Search for the cell housing the specified text and yield its (X, Y) center coordinate. 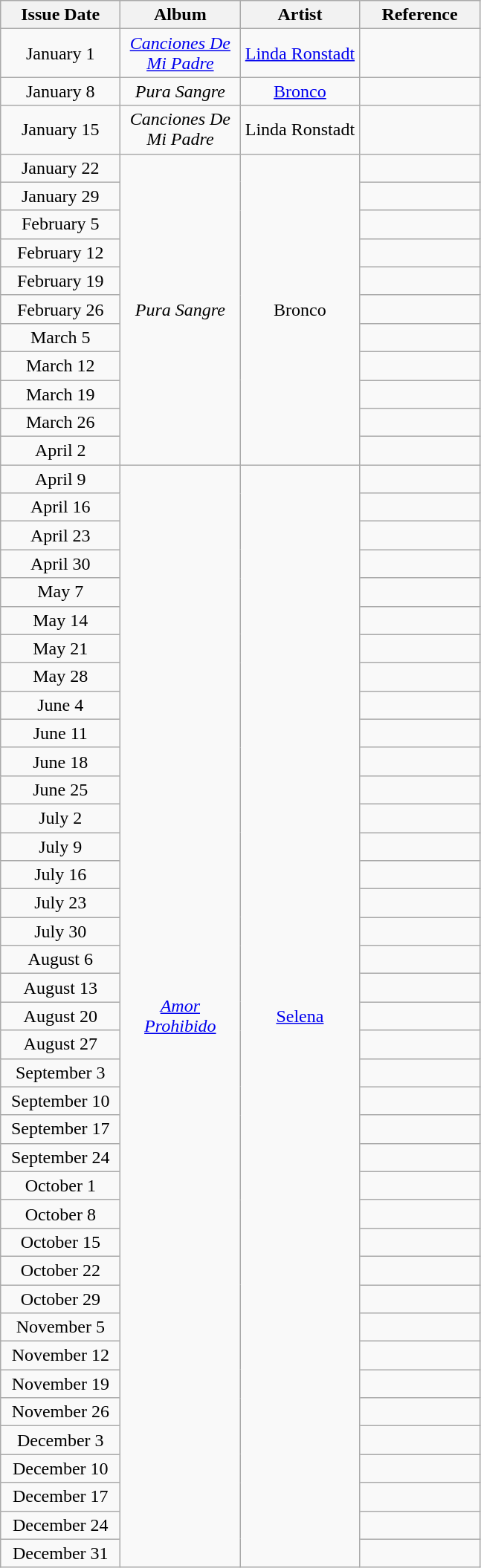
February 12 (61, 253)
April 16 (61, 507)
April 9 (61, 479)
May 28 (61, 677)
September 17 (61, 1129)
February 19 (61, 281)
January 29 (61, 196)
October 15 (61, 1242)
February 5 (61, 224)
January 15 (61, 129)
Amor Prohibido (180, 1016)
March 26 (61, 423)
June 4 (61, 705)
July 9 (61, 846)
June 18 (61, 761)
March 19 (61, 394)
Artist (300, 15)
July 2 (61, 818)
October 29 (61, 1299)
January 8 (61, 91)
December 31 (61, 1553)
September 10 (61, 1101)
September 3 (61, 1073)
April 2 (61, 451)
November 5 (61, 1327)
January 1 (61, 53)
Issue Date (61, 15)
January 22 (61, 168)
December 3 (61, 1440)
April 30 (61, 564)
December 10 (61, 1468)
Album (180, 15)
December 24 (61, 1525)
October 1 (61, 1185)
Reference (419, 15)
November 26 (61, 1412)
May 14 (61, 620)
August 27 (61, 1044)
February 26 (61, 309)
April 23 (61, 536)
August 6 (61, 960)
August 20 (61, 1016)
June 11 (61, 733)
July 16 (61, 875)
July 23 (61, 903)
August 13 (61, 988)
Selena (300, 1016)
December 17 (61, 1497)
October 8 (61, 1214)
March 5 (61, 337)
September 24 (61, 1157)
July 30 (61, 931)
May 7 (61, 592)
March 12 (61, 365)
June 25 (61, 790)
November 12 (61, 1356)
November 19 (61, 1384)
October 22 (61, 1270)
May 21 (61, 648)
